Extract the [X, Y] coordinate from the center of the cell holding the provided text.  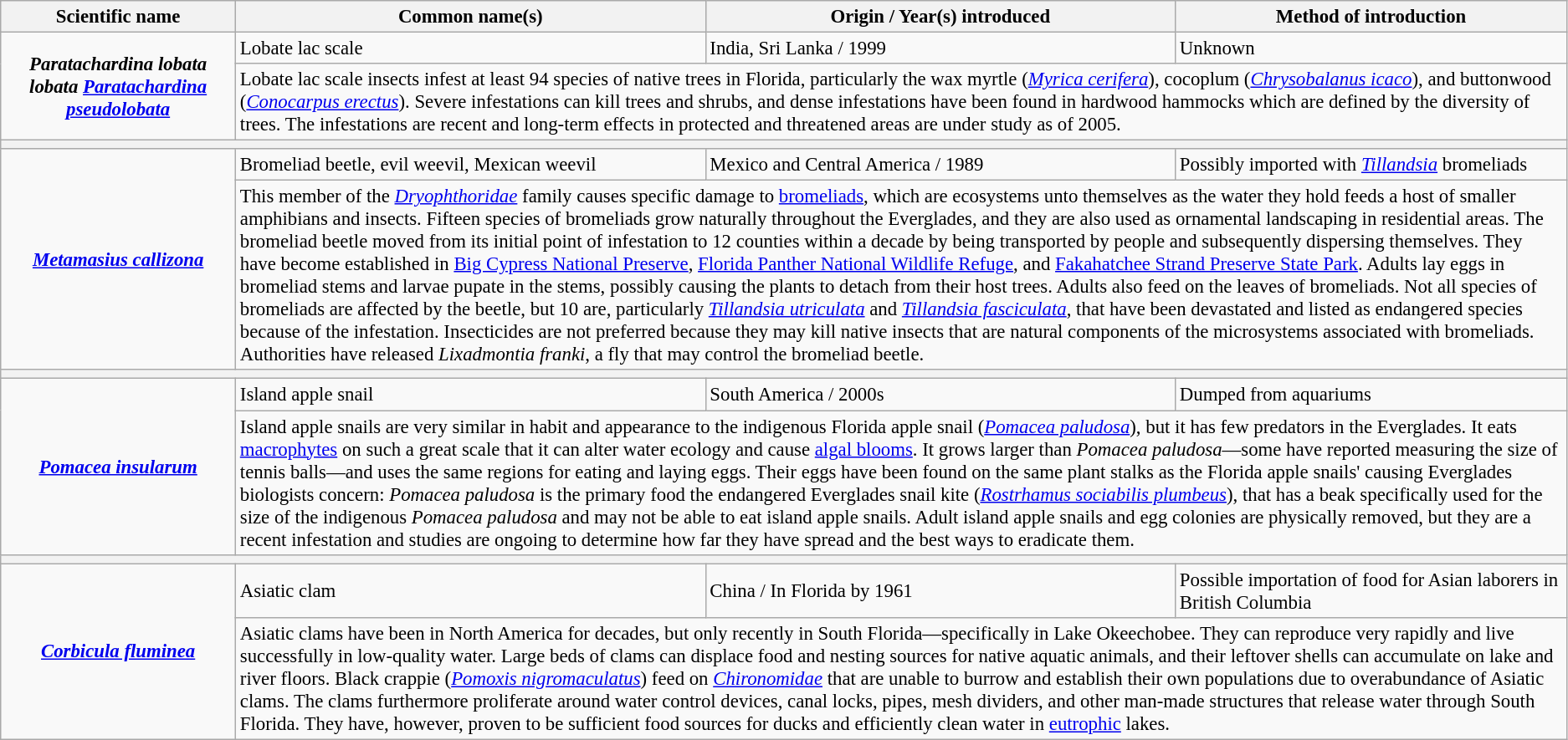
Metamasius callizona [119, 259]
Asiatic clam [471, 590]
Common name(s) [471, 17]
Unknown [1371, 48]
Corbicula fluminea [119, 651]
Method of introduction [1371, 17]
Scientific name [119, 17]
Mexico and Central America / 1989 [940, 165]
Paratachardina lobata lobata Paratachardina pseudolobata [119, 87]
Pomacea insularum [119, 467]
Island apple snail [471, 395]
South America / 2000s [940, 395]
Origin / Year(s) introduced [940, 17]
Bromeliad beetle, evil weevil, Mexican weevil [471, 165]
Possibly imported with Tillandsia bromeliads [1371, 165]
Lobate lac scale [471, 48]
Possible importation of food for Asian laborers in British Columbia [1371, 590]
China / In Florida by 1961 [940, 590]
India, Sri Lanka / 1999 [940, 48]
Dumped from aquariums [1371, 395]
